From the cell containing the given text, extract its center point as [X, Y] coordinate. 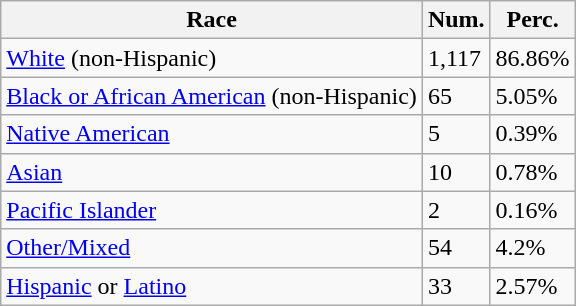
5.05% [532, 96]
5 [456, 134]
33 [456, 286]
2.57% [532, 286]
Race [212, 20]
0.39% [532, 134]
Perc. [532, 20]
1,117 [456, 58]
Num. [456, 20]
86.86% [532, 58]
0.16% [532, 210]
0.78% [532, 172]
Native American [212, 134]
Pacific Islander [212, 210]
White (non-Hispanic) [212, 58]
54 [456, 248]
Asian [212, 172]
10 [456, 172]
Other/Mixed [212, 248]
4.2% [532, 248]
2 [456, 210]
Hispanic or Latino [212, 286]
Black or African American (non-Hispanic) [212, 96]
65 [456, 96]
